Find where the given text appears and provide that cell's center as (x, y) coordinate. 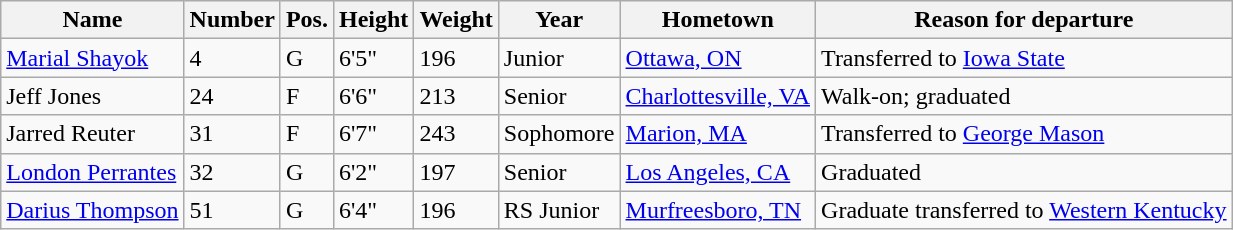
Marion, MA (718, 134)
32 (232, 172)
51 (232, 210)
Height (373, 20)
Ottawa, ON (718, 58)
Jeff Jones (92, 96)
31 (232, 134)
RS Junior (559, 210)
4 (232, 58)
Transferred to Iowa State (1024, 58)
Weight (456, 20)
Hometown (718, 20)
Jarred Reuter (92, 134)
Name (92, 20)
Murfreesboro, TN (718, 210)
6'5" (373, 58)
Junior (559, 58)
Marial Shayok (92, 58)
Graduate transferred to Western Kentucky (1024, 210)
London Perrantes (92, 172)
6'7" (373, 134)
Los Angeles, CA (718, 172)
6'2" (373, 172)
197 (456, 172)
Transferred to George Mason (1024, 134)
Darius Thompson (92, 210)
Reason for departure (1024, 20)
Walk-on; graduated (1024, 96)
24 (232, 96)
Charlottesville, VA (718, 96)
Pos. (306, 20)
243 (456, 134)
Sophomore (559, 134)
6'4" (373, 210)
6'6" (373, 96)
213 (456, 96)
Number (232, 20)
Year (559, 20)
Graduated (1024, 172)
